Pinpoint the cell where the given text exists, returning its (x, y) midpoint coordinate. 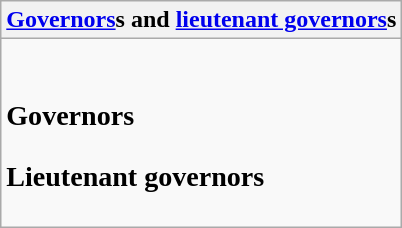
GovernorsLieutenant governors (202, 133)
Governorss and lieutenant governorss (202, 20)
